Provide the [x, y] coordinate of the cell's center where the given text is located.  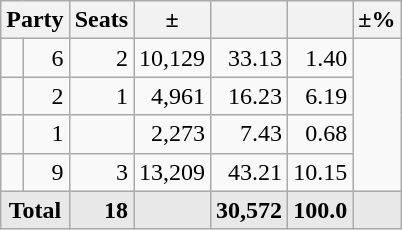
30,572 [250, 210]
43.21 [250, 172]
Party [35, 20]
33.13 [250, 58]
18 [101, 210]
10.15 [320, 172]
2,273 [172, 134]
± [172, 20]
13,209 [172, 172]
100.0 [320, 210]
±% [377, 20]
6 [46, 58]
9 [46, 172]
16.23 [250, 96]
7.43 [250, 134]
Total [35, 210]
6.19 [320, 96]
4,961 [172, 96]
1.40 [320, 58]
10,129 [172, 58]
0.68 [320, 134]
3 [101, 172]
Seats [101, 20]
